Return (x, y) of the center of cell containing provided text 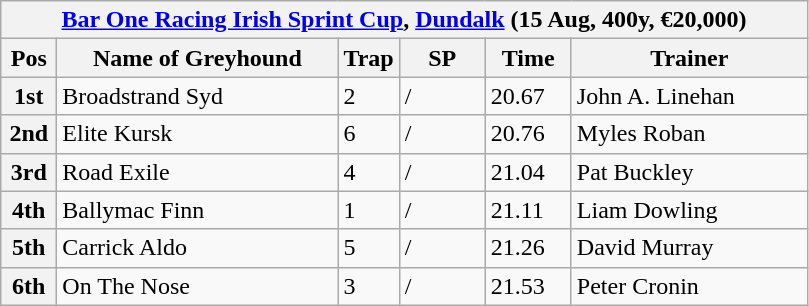
Road Exile (198, 172)
Bar One Racing Irish Sprint Cup, Dundalk (15 Aug, 400y, €20,000) (404, 20)
5 (368, 248)
Carrick Aldo (198, 248)
21.26 (528, 248)
On The Nose (198, 286)
Elite Kursk (198, 134)
David Murray (689, 248)
Pos (29, 58)
20.67 (528, 96)
Trap (368, 58)
3rd (29, 172)
20.76 (528, 134)
4th (29, 210)
4 (368, 172)
6 (368, 134)
Trainer (689, 58)
21.53 (528, 286)
21.04 (528, 172)
Pat Buckley (689, 172)
SP (442, 58)
6th (29, 286)
5th (29, 248)
Myles Roban (689, 134)
2 (368, 96)
1 (368, 210)
Peter Cronin (689, 286)
John A. Linehan (689, 96)
Broadstrand Syd (198, 96)
Time (528, 58)
21.11 (528, 210)
1st (29, 96)
Ballymac Finn (198, 210)
Name of Greyhound (198, 58)
3 (368, 286)
Liam Dowling (689, 210)
2nd (29, 134)
